For the text-containing cell, return its midpoint in [X, Y] coordinate format. 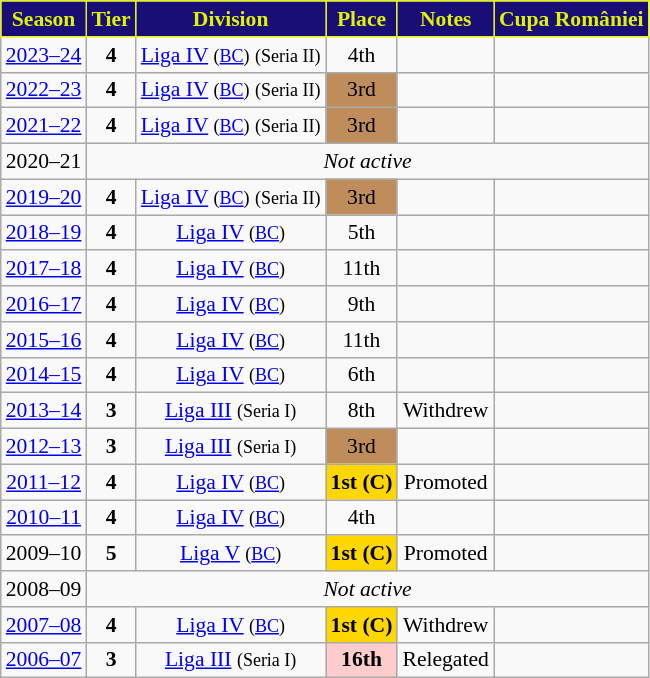
Cupa României [572, 19]
5th [362, 233]
2016–17 [44, 304]
2008–09 [44, 589]
Division [231, 19]
Tier [110, 19]
16th [362, 660]
Place [362, 19]
Season [44, 19]
2019–20 [44, 197]
2006–07 [44, 660]
5 [110, 554]
2023–24 [44, 55]
2020–21 [44, 162]
2017–18 [44, 269]
8th [362, 411]
2010–11 [44, 518]
2012–13 [44, 447]
2013–14 [44, 411]
2015–16 [44, 340]
2007–08 [44, 625]
2014–15 [44, 375]
2021–22 [44, 126]
9th [362, 304]
2022–23 [44, 90]
Notes [445, 19]
Liga V (BC) [231, 554]
6th [362, 375]
2018–19 [44, 233]
2009–10 [44, 554]
2011–12 [44, 482]
Relegated [445, 660]
